Return the (X, Y) coordinate for the center point of the cell that contains the specified text.  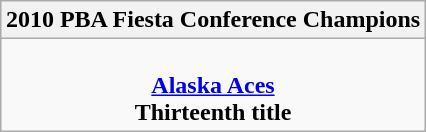
Alaska Aces Thirteenth title (212, 85)
2010 PBA Fiesta Conference Champions (212, 20)
